For the text-containing cell, return its midpoint in [X, Y] coordinate format. 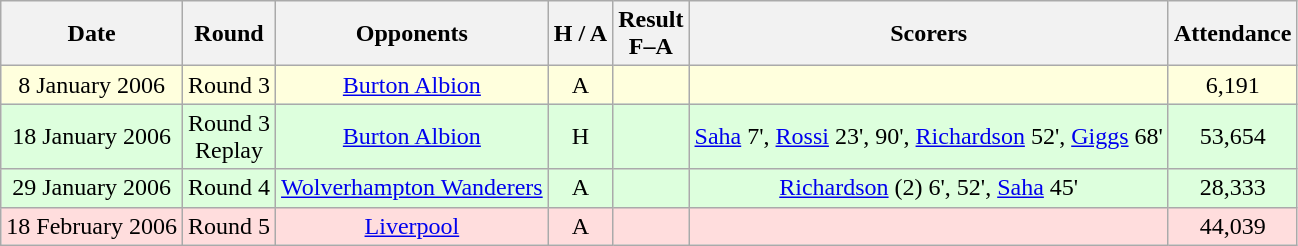
Date [92, 34]
8 January 2006 [92, 85]
Wolverhampton Wanderers [412, 188]
28,333 [1232, 188]
ResultF–A [651, 34]
Round 4 [228, 188]
Round 5 [228, 226]
Saha 7', Rossi 23', 90', Richardson 52', Giggs 68' [928, 136]
44,039 [1232, 226]
Liverpool [412, 226]
18 January 2006 [92, 136]
Scorers [928, 34]
H / A [580, 34]
Attendance [1232, 34]
Richardson (2) 6', 52', Saha 45' [928, 188]
Round 3Replay [228, 136]
Opponents [412, 34]
Round [228, 34]
H [580, 136]
18 February 2006 [92, 226]
53,654 [1232, 136]
6,191 [1232, 85]
Round 3 [228, 85]
29 January 2006 [92, 188]
